Identify which cell holds the provided text, then report its (x, y) central coordinate. 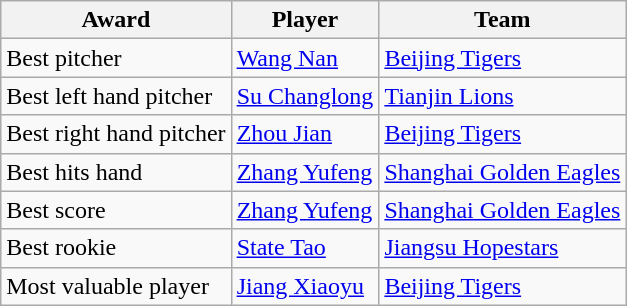
Jiang Xiaoyu (305, 286)
Best right hand pitcher (116, 134)
Most valuable player (116, 286)
Su Changlong (305, 96)
Zhou Jian (305, 134)
Tianjin Lions (502, 96)
Best left hand pitcher (116, 96)
Best pitcher (116, 58)
Award (116, 20)
Best rookie (116, 248)
Best hits hand (116, 172)
State Tao (305, 248)
Best score (116, 210)
Player (305, 20)
Wang Nan (305, 58)
Jiangsu Hopestars (502, 248)
Team (502, 20)
